For the text-containing cell, return its midpoint in [x, y] coordinate format. 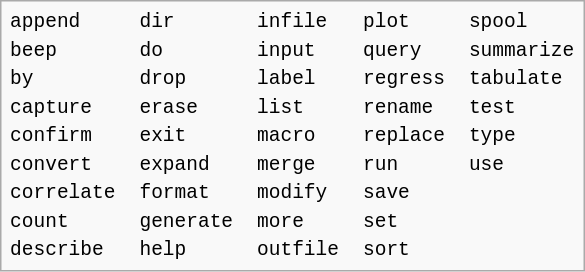
outfile [290, 250]
label [290, 79]
set [394, 222]
sort [394, 250]
format [178, 193]
confirm [63, 136]
list [290, 108]
capture [63, 108]
by [63, 79]
exit [178, 136]
macro [290, 136]
erase [178, 108]
count [63, 222]
dir [178, 22]
generate [178, 222]
beep [63, 51]
more [290, 222]
merge [290, 165]
save [394, 193]
correlate [63, 193]
rename [394, 108]
append [63, 22]
convert [63, 165]
spool [512, 22]
describe [63, 250]
regress [394, 79]
modify [290, 193]
type [512, 136]
infile [290, 22]
do [178, 51]
run [394, 165]
drop [178, 79]
input [290, 51]
expand [178, 165]
replace [394, 136]
use [512, 165]
summarize [512, 51]
plot [394, 22]
test [512, 108]
query [394, 51]
tabulate [512, 79]
help [178, 250]
